For the text-containing cell, return its midpoint in [x, y] coordinate format. 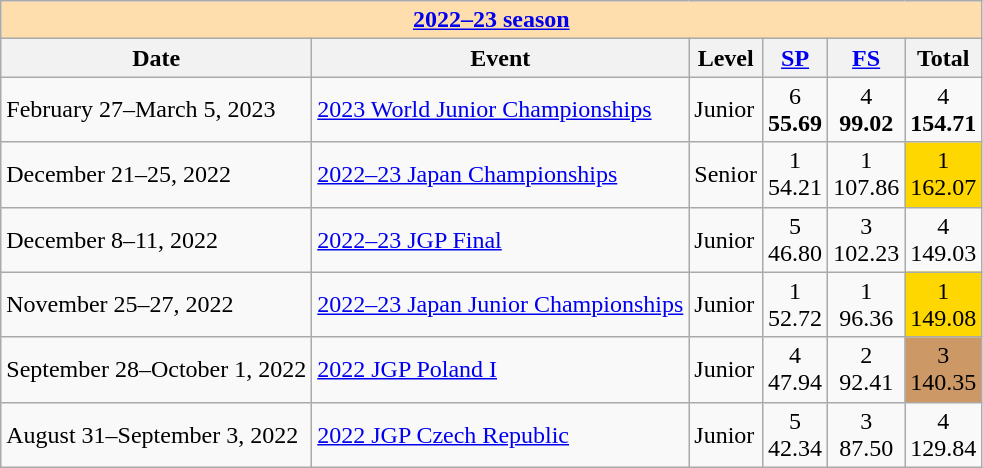
February 27–March 5, 2023 [156, 110]
4 47.94 [796, 370]
4 99.02 [866, 110]
1 54.21 [796, 174]
4 129.84 [944, 434]
December 21–25, 2022 [156, 174]
Date [156, 58]
August 31–September 3, 2022 [156, 434]
2022 JGP Czech Republic [500, 434]
2023 World Junior Championships [500, 110]
3 102.23 [866, 240]
4 154.71 [944, 110]
Senior [726, 174]
1 96.36 [866, 304]
2022 JGP Poland I [500, 370]
SP [796, 58]
3 140.35 [944, 370]
September 28–October 1, 2022 [156, 370]
December 8–11, 2022 [156, 240]
FS [866, 58]
1 107.86 [866, 174]
Total [944, 58]
2022–23 Japan Junior Championships [500, 304]
3 87.50 [866, 434]
1 149.08 [944, 304]
1 52.72 [796, 304]
2 92.41 [866, 370]
6 55.69 [796, 110]
2022–23 Japan Championships [500, 174]
November 25–27, 2022 [156, 304]
Level [726, 58]
2022–23 JGP Final [500, 240]
5 42.34 [796, 434]
4 149.03 [944, 240]
2022–23 season [492, 20]
1 162.07 [944, 174]
Event [500, 58]
5 46.80 [796, 240]
